Search for the cell housing the specified text and yield its (X, Y) center coordinate. 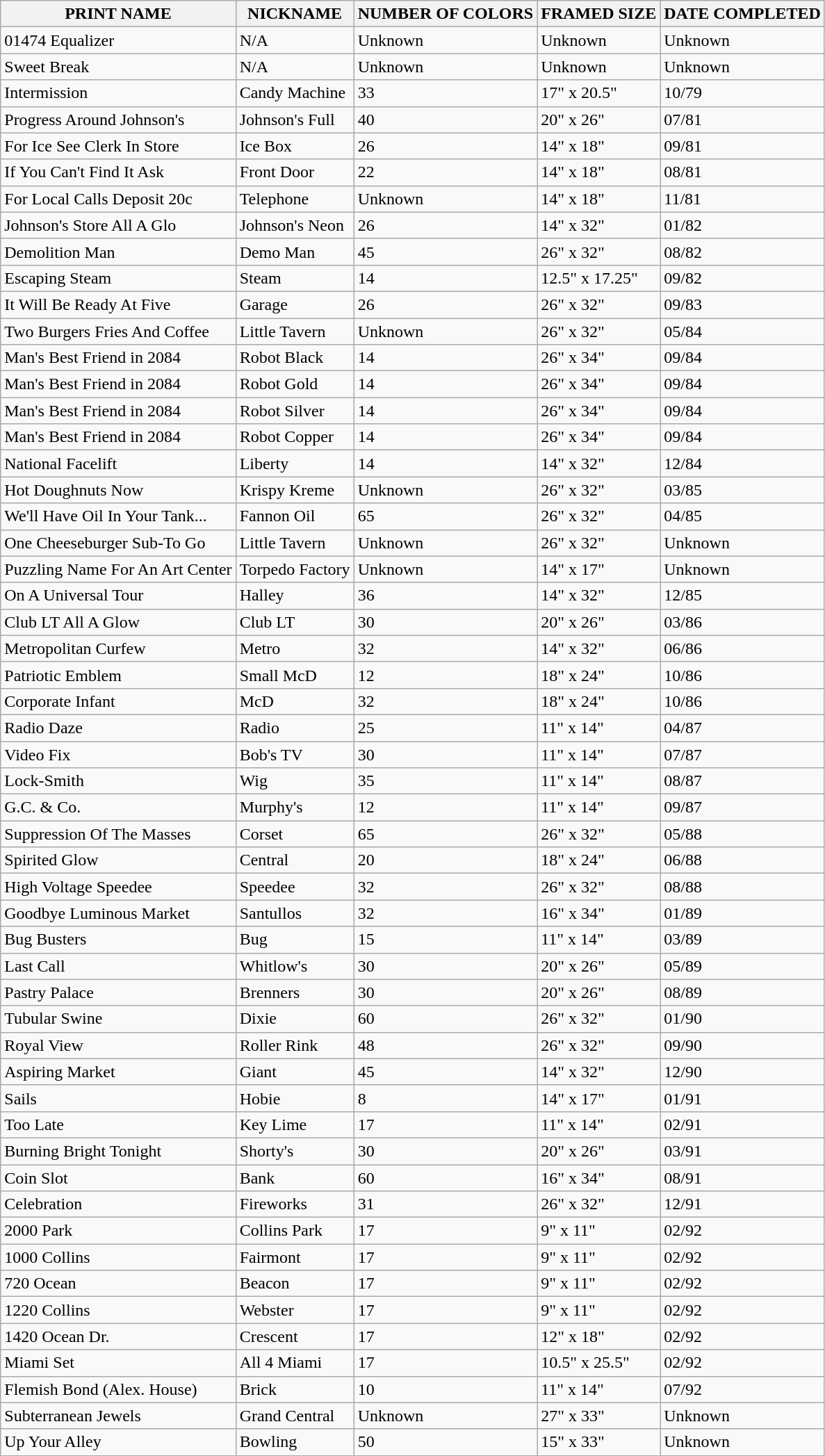
Roller Rink (295, 1045)
Johnson's Full (295, 120)
DATE COMPLETED (742, 14)
High Voltage Speedee (118, 887)
Ice Box (295, 146)
12/91 (742, 1204)
08/87 (742, 781)
Front Door (295, 172)
01/82 (742, 225)
Steam (295, 278)
Giant (295, 1072)
For Ice See Clerk In Store (118, 146)
Key Lime (295, 1124)
Brick (295, 1389)
Intermission (118, 93)
Metropolitan Curfew (118, 648)
Murphy's (295, 808)
Bug (295, 940)
Coin Slot (118, 1178)
09/87 (742, 808)
Hobie (295, 1098)
11/81 (742, 199)
31 (446, 1204)
Demo Man (295, 252)
Club LT All A Glow (118, 622)
720 Ocean (118, 1284)
1220 Collins (118, 1310)
10 (446, 1389)
Puzzling Name For An Art Center (118, 569)
09/90 (742, 1045)
08/82 (742, 252)
Corset (295, 834)
National Facelift (118, 464)
03/89 (742, 940)
27" x 33" (599, 1416)
8 (446, 1098)
15 (446, 940)
Dixie (295, 1019)
Bug Busters (118, 940)
Radio Daze (118, 728)
Speedee (295, 887)
Demolition Man (118, 252)
Johnson's Neon (295, 225)
50 (446, 1442)
Sweet Break (118, 67)
Central (295, 860)
01474 Equalizer (118, 40)
Last Call (118, 966)
NUMBER OF COLORS (446, 14)
Krispy Kreme (295, 490)
Fairmont (295, 1257)
We'll Have Oil In Your Tank... (118, 516)
03/85 (742, 490)
Progress Around Johnson's (118, 120)
Pastry Palace (118, 992)
Beacon (295, 1284)
Video Fix (118, 754)
Robot Silver (295, 411)
Grand Central (295, 1416)
12/90 (742, 1072)
On A Universal Tour (118, 596)
05/84 (742, 332)
09/81 (742, 146)
22 (446, 172)
It Will Be Ready At Five (118, 304)
02/91 (742, 1124)
35 (446, 781)
Robot Gold (295, 384)
08/81 (742, 172)
Suppression Of The Masses (118, 834)
01/90 (742, 1019)
Candy Machine (295, 93)
Fannon Oil (295, 516)
For Local Calls Deposit 20c (118, 199)
Santullos (295, 913)
04/85 (742, 516)
Lock-Smith (118, 781)
12/85 (742, 596)
05/88 (742, 834)
Robot Copper (295, 437)
07/81 (742, 120)
25 (446, 728)
Johnson's Store All A Glo (118, 225)
Radio (295, 728)
Small McD (295, 675)
40 (446, 120)
Halley (295, 596)
04/87 (742, 728)
Robot Black (295, 358)
12" x 18" (599, 1336)
Patriotic Emblem (118, 675)
12.5" x 17.25" (599, 278)
06/88 (742, 860)
06/86 (742, 648)
1420 Ocean Dr. (118, 1336)
Celebration (118, 1204)
Flemish Bond (Alex. House) (118, 1389)
01/91 (742, 1098)
Liberty (295, 464)
08/89 (742, 992)
Goodbye Luminous Market (118, 913)
Too Late (118, 1124)
FRAMED SIZE (599, 14)
Shorty's (295, 1151)
10/79 (742, 93)
48 (446, 1045)
Crescent (295, 1336)
McD (295, 701)
2000 Park (118, 1231)
Spirited Glow (118, 860)
Two Burgers Fries And Coffee (118, 332)
03/91 (742, 1151)
17" x 20.5" (599, 93)
Royal View (118, 1045)
12/84 (742, 464)
All 4 Miami (295, 1363)
07/92 (742, 1389)
Hot Doughnuts Now (118, 490)
Whitlow's (295, 966)
If You Can't Find It Ask (118, 172)
PRINT NAME (118, 14)
Metro (295, 648)
1000 Collins (118, 1257)
Webster (295, 1310)
Fireworks (295, 1204)
15" x 33" (599, 1442)
Garage (295, 304)
Escaping Steam (118, 278)
Bowling (295, 1442)
Telephone (295, 199)
05/89 (742, 966)
Miami Set (118, 1363)
33 (446, 93)
Burning Bright Tonight (118, 1151)
09/83 (742, 304)
08/88 (742, 887)
Brenners (295, 992)
Bank (295, 1178)
Tubular Swine (118, 1019)
10.5" x 25.5" (599, 1363)
Up Your Alley (118, 1442)
Sails (118, 1098)
Subterranean Jewels (118, 1416)
07/87 (742, 754)
Club LT (295, 622)
Wig (295, 781)
03/86 (742, 622)
Collins Park (295, 1231)
01/89 (742, 913)
Aspiring Market (118, 1072)
One Cheeseburger Sub-To Go (118, 543)
Torpedo Factory (295, 569)
G.C. & Co. (118, 808)
Bob's TV (295, 754)
36 (446, 596)
08/91 (742, 1178)
NICKNAME (295, 14)
09/82 (742, 278)
Corporate Infant (118, 701)
20 (446, 860)
